Detect which cell encompasses the target text, then output its [x, y] center coordinate. 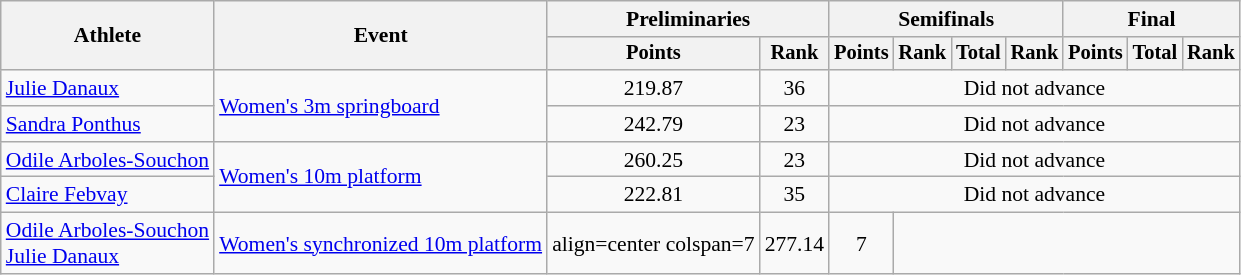
222.81 [653, 195]
Claire Febvay [108, 195]
242.79 [653, 124]
Event [380, 36]
Julie Danaux [108, 88]
align=center colspan=7 [653, 244]
Semifinals [946, 19]
36 [794, 88]
Odile Arboles-Souchon Julie Danaux [108, 244]
Final [1152, 19]
Preliminaries [688, 19]
Women's 10m platform [380, 178]
219.87 [653, 88]
260.25 [653, 160]
35 [794, 195]
Odile Arboles-Souchon [108, 160]
Women's synchronized 10m platform [380, 244]
Women's 3m springboard [380, 106]
277.14 [794, 244]
7 [861, 244]
Athlete [108, 36]
Sandra Ponthus [108, 124]
